Provide the (x, y) coordinate of the cell's center where the given text is located.  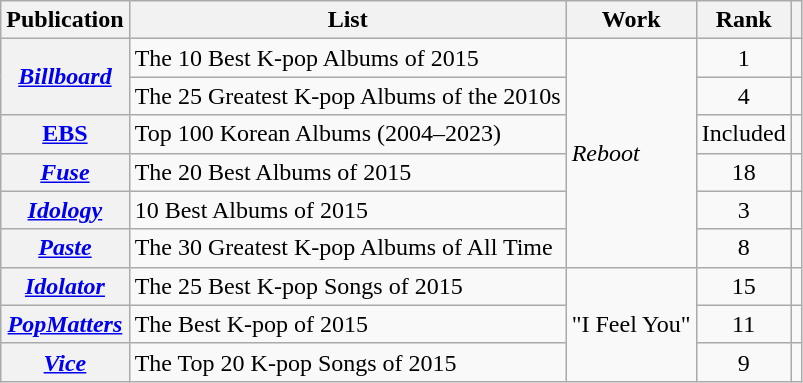
The 10 Best K-pop Albums of 2015 (348, 58)
1 (744, 58)
4 (744, 96)
The 25 Greatest K-pop Albums of the 2010s (348, 96)
Rank (744, 20)
9 (744, 362)
Paste (65, 248)
The Top 20 K-pop Songs of 2015 (348, 362)
The 20 Best Albums of 2015 (348, 172)
List (348, 20)
Idolator (65, 286)
The 25 Best K-pop Songs of 2015 (348, 286)
Idology (65, 210)
Vice (65, 362)
The Best K-pop of 2015 (348, 324)
10 Best Albums of 2015 (348, 210)
3 (744, 210)
PopMatters (65, 324)
Top 100 Korean Albums (2004–2023) (348, 134)
11 (744, 324)
15 (744, 286)
Work (631, 20)
The 30 Greatest K-pop Albums of All Time (348, 248)
Reboot (631, 153)
Included (744, 134)
Billboard (65, 77)
18 (744, 172)
"I Feel You" (631, 324)
Fuse (65, 172)
8 (744, 248)
EBS (65, 134)
Publication (65, 20)
